Detect which cell encompasses the target text, then output its [x, y] center coordinate. 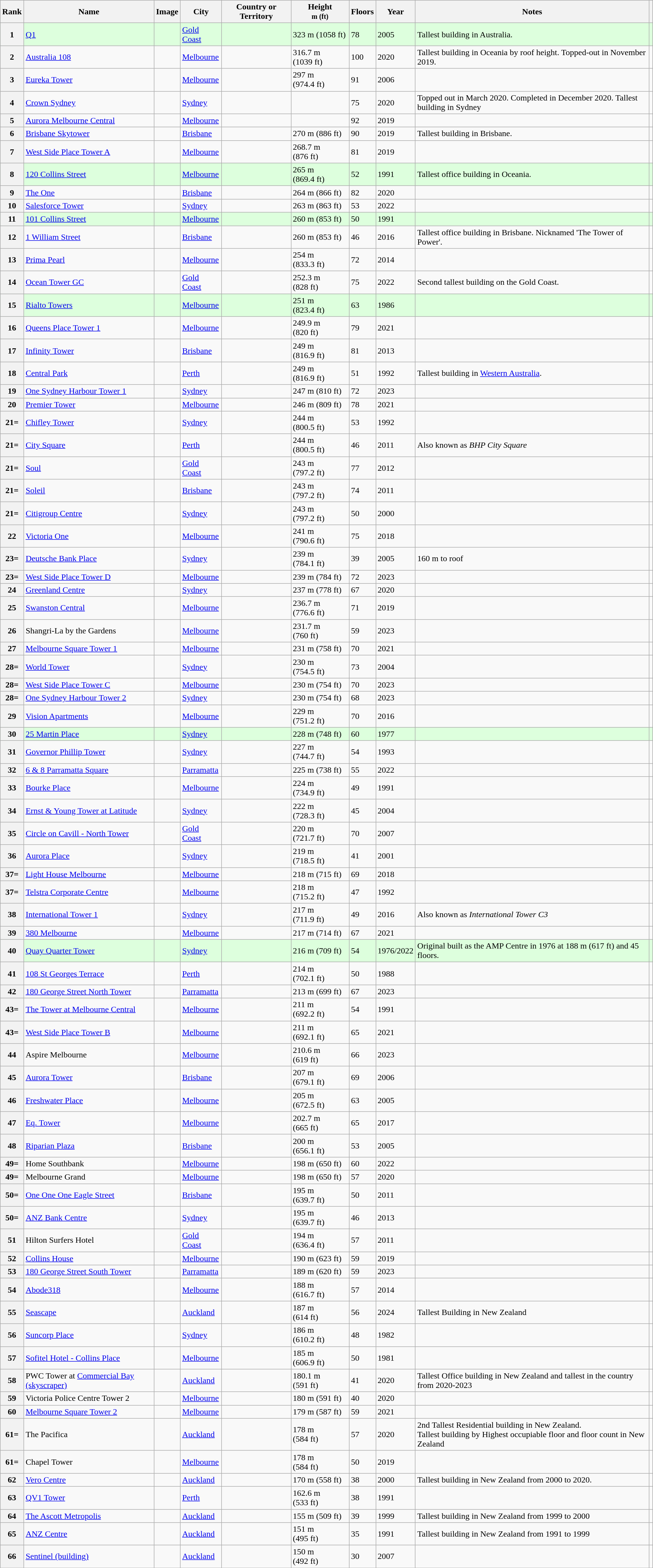
Tallest office building in Oceania. [532, 174]
Also known as International Tower C3 [532, 915]
219 m (718.5 ft) [320, 856]
Victoria One [89, 536]
186 m (610.2 ft) [320, 1335]
180.1 m (591 ft) [320, 1381]
Year [396, 12]
20 [12, 404]
Chapel Tower [89, 1462]
32 [12, 770]
236.7 m (776.6 ft) [320, 608]
Also known as BHP City Square [532, 445]
Collins House [89, 1258]
207 m (679.1 ft) [320, 1078]
Suncorp Place [89, 1335]
229 m (751.2 ft) [320, 716]
217 m (714 ft) [320, 933]
QV1 Tower [89, 1498]
162.6 m (533 ft) [320, 1498]
Tallest Building in New Zealand [532, 1312]
227 m (744.7 ft) [320, 752]
228 m (748 ft) [320, 734]
16 [12, 328]
108 St Georges Terrace [89, 974]
71 [362, 608]
Image [167, 12]
2012 [396, 468]
264 m (866 ft) [320, 192]
One Sydney Harbour Tower 2 [89, 698]
6 [12, 134]
270 m (886 ft) [320, 134]
7 [12, 151]
1986 [396, 305]
224 m (734.9 ft) [320, 788]
251 m (823.4 ft) [320, 305]
160 m to roof [532, 558]
12 [12, 237]
185 m (606.9 ft) [320, 1358]
City Square [89, 445]
179 m (587 ft) [320, 1412]
268.7 m (876 ft) [320, 151]
252.3 m (828 ft) [320, 283]
2024 [396, 1312]
Central Park [89, 373]
Aurora Tower [89, 1078]
Tallest building in Western Australia. [532, 373]
Telstra Corporate Centre [89, 892]
263 m (863 ft) [320, 206]
Vision Apartments [89, 716]
Queens Place Tower 1 [89, 328]
190 m (623 ft) [320, 1258]
214 m (702.1 ft) [320, 974]
15 [12, 305]
220 m (721.7 ft) [320, 833]
34 [12, 810]
213 m (699 ft) [320, 991]
West Side Place Tower C [89, 685]
Tallest Office building in New Zealand and tallest in the country from 2020-2023 [532, 1381]
Melbourne Grand [89, 1177]
120 Collins Street [89, 174]
25 Martin Place [89, 734]
211 m (692.2 ft) [320, 1009]
Soleil [89, 491]
Vero Centre [89, 1480]
One One One Eagle Street [89, 1195]
Topped out in March 2020. Completed in December 2020. Tallest building in Sydney [532, 103]
Bourke Place [89, 788]
Salesforce Tower [89, 206]
205 m (672.5 ft) [320, 1100]
Abode318 [89, 1290]
22 [12, 536]
1 William Street [89, 237]
9 [12, 192]
West Side Place Tower B [89, 1032]
Aspire Melbourne [89, 1055]
11 [12, 219]
Second tallest building on the Gold Coast. [532, 283]
Tallest building in New Zealand from 1999 to 2000 [532, 1516]
Soul [89, 468]
100 [362, 57]
239 m (784 ft) [320, 577]
6 & 8 Parramatta Square [89, 770]
239 m (784.1 ft) [320, 558]
Rank [12, 12]
Tallest office building in Brisbane. Nicknamed 'The Tower of Power'. [532, 237]
90 [362, 134]
1988 [396, 974]
Seascape [89, 1312]
Greenland Centre [89, 590]
Chifley Tower [89, 422]
ANZ Bank Centre [89, 1218]
3 [12, 80]
Sentinel (building) [89, 1556]
Melbourne Square Tower 2 [89, 1412]
237 m (778 ft) [320, 590]
216 m (709 ft) [320, 951]
202.7 m (665 ft) [320, 1123]
210.6 m (619 ft) [320, 1055]
West Side Place Tower D [89, 577]
Prima Pearl [89, 260]
Infinity Tower [89, 350]
44 [12, 1055]
2001 [396, 856]
323 m (1058 ft) [320, 34]
The Ascott Metropolis [89, 1516]
The Pacifica [89, 1434]
Brisbane Skytower [89, 134]
International Tower 1 [89, 915]
73 [362, 667]
Hilton Surfers Hotel [89, 1240]
4 [12, 103]
1981 [396, 1358]
62 [12, 1480]
West Side Place Tower A [89, 151]
194 m (636.4 ft) [320, 1240]
42 [12, 991]
19 [12, 391]
Notes [532, 12]
27 [12, 649]
Melbourne Square Tower 1 [89, 649]
231 m (758 ft) [320, 649]
150 m(492 ft) [320, 1556]
249.9 m (820 ft) [320, 328]
380 Melbourne [89, 933]
Aurora Melbourne Central [89, 120]
Eq. Tower [89, 1123]
82 [362, 192]
211 m (692.1 ft) [320, 1032]
The One [89, 192]
17 [12, 350]
231.7 m (760 ft) [320, 631]
14 [12, 283]
Premier Tower [89, 404]
Heightm (ft) [320, 12]
188 m (616.7 ft) [320, 1290]
33 [12, 788]
36 [12, 856]
101 Collins Street [89, 219]
Aurora Place [89, 856]
68 [362, 698]
Tallest building in Australia. [532, 34]
2nd Tallest Residential building in New Zealand.Tallest building by Highest occupiable floor and floor count in New Zealand [532, 1434]
170 m (558 ft) [320, 1480]
79 [362, 328]
189 m (620 ft) [320, 1272]
Tallest building in New Zealand from 2000 to 2020. [532, 1480]
218 m (715 ft) [320, 874]
92 [362, 120]
Name [89, 12]
74 [362, 491]
1976/2022 [396, 951]
Governor Phillip Tower [89, 752]
31 [12, 752]
225 m (738 ft) [320, 770]
Ocean Tower GC [89, 283]
City [201, 12]
One Sydney Harbour Tower 1 [89, 391]
58 [12, 1381]
1 [12, 34]
246 m (809 ft) [320, 404]
222 m (728.3 ft) [320, 810]
91 [362, 80]
2017 [396, 1123]
217 m (711.9 ft) [320, 915]
Australia 108 [89, 57]
316.7 m (1039 ft) [320, 57]
Citigroup Centre [89, 513]
13 [12, 260]
8 [12, 174]
10 [12, 206]
180 George Street South Tower [89, 1272]
Tallest building in Oceania by roof height. Topped-out in November 2019. [532, 57]
Tallest building in Brisbane. [532, 134]
26 [12, 631]
1993 [396, 752]
Swanston Central [89, 608]
PWC Tower at Commercial Bay (skyscraper) [89, 1381]
Victoria Police Centre Tower 2 [89, 1398]
254 m (833.3 ft) [320, 260]
Circle on Cavill - North Tower [89, 833]
Deutsche Bank Place [89, 558]
ANZ Centre [89, 1534]
297 m (974.4 ft) [320, 80]
155 m (509 ft) [320, 1516]
187 m(614 ft) [320, 1312]
Country or Territory [256, 12]
1982 [396, 1335]
Home Southbank [89, 1164]
24 [12, 590]
World Tower [89, 667]
5 [12, 120]
265 m (869.4 ft) [320, 174]
151 m(495 ft) [320, 1534]
Freshwater Place [89, 1100]
180 George Street North Tower [89, 991]
2 [12, 57]
230 m (754.5 ft) [320, 667]
Shangri-La by the Gardens [89, 631]
Crown Sydney [89, 103]
241 m (790.6 ft) [320, 536]
Q1 [89, 34]
Eureka Tower [89, 80]
200 m (656.1 ft) [320, 1145]
Quay Quarter Tower [89, 951]
247 m (810 ft) [320, 391]
Ernst & Young Tower at Latitude [89, 810]
25 [12, 608]
77 [362, 468]
Light House Melbourne [89, 874]
Riparian Plaza [89, 1145]
29 [12, 716]
The Tower at Melbourne Central [89, 1009]
18 [12, 373]
1977 [396, 734]
Rialto Towers [89, 305]
180 m (591 ft) [320, 1398]
Tallest building in New Zealand from 1991 to 1999 [532, 1534]
1999 [396, 1516]
Floors [362, 12]
Sofitel Hotel - Collins Place [89, 1358]
218 m (715.2 ft) [320, 892]
Original built as the AMP Centre in 1976 at 188 m (617 ft) and 45 floors. [532, 951]
64 [12, 1516]
